Scan for the cell matching the given text and deliver its [X, Y] coordinate at center. 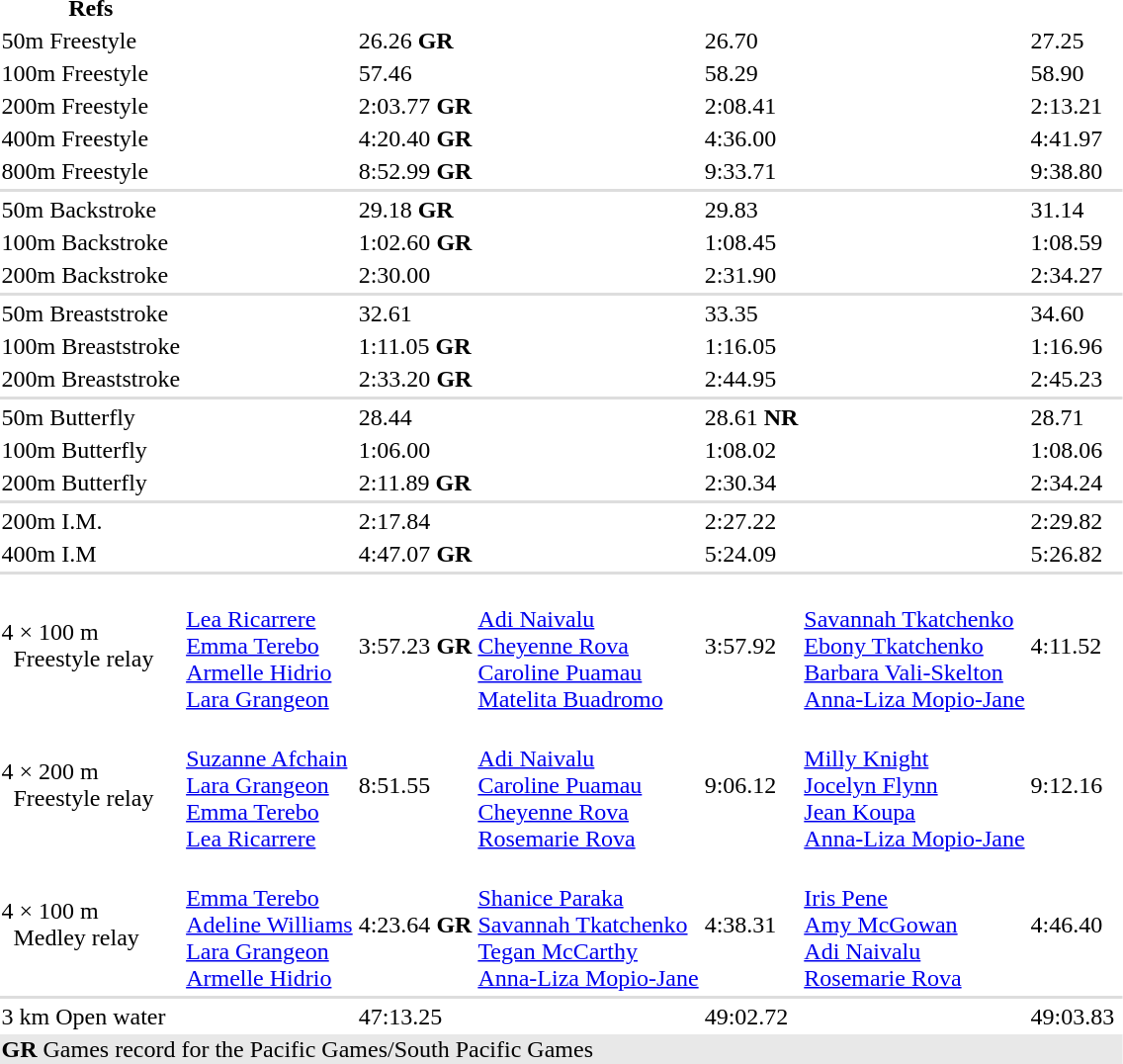
100m Butterfly [91, 450]
4:46.40 [1073, 925]
Emma TereboAdeline WilliamsLara GrangeonArmelle Hidrio [270, 925]
2:03.77 GR [415, 106]
49:03.83 [1073, 1017]
2:29.82 [1073, 521]
4 × 100 m Freestyle relay [91, 646]
1:02.60 GR [415, 242]
28.61 NR [751, 417]
3 km Open water [91, 1017]
1:16.96 [1073, 346]
49:02.72 [751, 1017]
4:38.31 [751, 925]
4 × 100 m Medley relay [91, 925]
2:31.90 [751, 275]
1:08.45 [751, 242]
2:30.34 [751, 483]
100m Backstroke [91, 242]
50m Freestyle [91, 41]
Iris PeneAmy McGowanAdi NaivaluRosemarie Rova [914, 925]
200m Freestyle [91, 106]
2:13.21 [1073, 106]
Adi NaivaluCaroline PuamauCheyenne RovaRosemarie Rova [588, 785]
29.83 [751, 210]
2:34.24 [1073, 483]
5:26.82 [1073, 554]
50m Butterfly [91, 417]
200m Backstroke [91, 275]
4:20.40 GR [415, 138]
1:08.06 [1073, 450]
50m Breaststroke [91, 313]
8:51.55 [415, 785]
Shanice ParakaSavannah TkatchenkoTegan McCarthyAnna-Liza Mopio-Jane [588, 925]
50m Backstroke [91, 210]
4:23.64 GR [415, 925]
Milly KnightJocelyn FlynnJean KoupaAnna-Liza Mopio-Jane [914, 785]
2:17.84 [415, 521]
GR Games record for the Pacific Games/South Pacific Games [561, 1049]
57.46 [415, 73]
2:33.20 GR [415, 379]
9:38.80 [1073, 171]
1:16.05 [751, 346]
9:33.71 [751, 171]
5:24.09 [751, 554]
400m Freestyle [91, 138]
200m Breaststroke [91, 379]
2:34.27 [1073, 275]
26.70 [751, 41]
26.26 GR [415, 41]
Lea RicarrereEmma TereboArmelle HidrioLara Grangeon [270, 646]
1:11.05 GR [415, 346]
4 × 200 m Freestyle relay [91, 785]
28.71 [1073, 417]
1:08.59 [1073, 242]
200m Butterfly [91, 483]
Savannah TkatchenkoEbony TkatchenkoBarbara Vali-SkeltonAnna-Liza Mopio-Jane [914, 646]
9:12.16 [1073, 785]
Adi NaivaluCheyenne RovaCaroline PuamauMatelita Buadromo [588, 646]
100m Freestyle [91, 73]
200m I.M. [91, 521]
27.25 [1073, 41]
1:08.02 [751, 450]
4:11.52 [1073, 646]
Suzanne AfchainLara GrangeonEmma TereboLea Ricarrere [270, 785]
400m I.M [91, 554]
32.61 [415, 313]
58.90 [1073, 73]
3:57.23 GR [415, 646]
31.14 [1073, 210]
800m Freestyle [91, 171]
28.44 [415, 417]
2:45.23 [1073, 379]
2:27.22 [751, 521]
2:11.89 GR [415, 483]
8:52.99 GR [415, 171]
33.35 [751, 313]
3:57.92 [751, 646]
29.18 GR [415, 210]
4:41.97 [1073, 138]
100m Breaststroke [91, 346]
2:30.00 [415, 275]
58.29 [751, 73]
2:08.41 [751, 106]
4:47.07 GR [415, 554]
47:13.25 [415, 1017]
34.60 [1073, 313]
4:36.00 [751, 138]
2:44.95 [751, 379]
9:06.12 [751, 785]
1:06.00 [415, 450]
